For the text-containing cell, return its midpoint in (x, y) coordinate format. 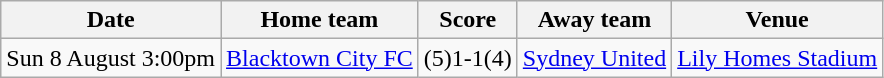
Home team (320, 20)
Venue (778, 20)
Sydney United (594, 58)
Score (468, 20)
Date (111, 20)
Away team (594, 20)
Sun 8 August 3:00pm (111, 58)
Blacktown City FC (320, 58)
(5)1-1(4) (468, 58)
Lily Homes Stadium (778, 58)
